Scan for the cell matching the given text and deliver its [x, y] coordinate at center. 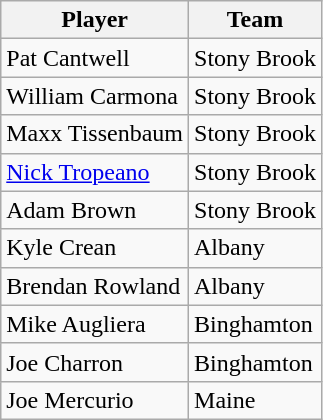
Kyle Crean [95, 248]
Brendan Rowland [95, 286]
Joe Charron [95, 362]
Player [95, 20]
Maine [256, 400]
Mike Augliera [95, 324]
William Carmona [95, 96]
Maxx Tissenbaum [95, 134]
Joe Mercurio [95, 400]
Team [256, 20]
Adam Brown [95, 210]
Nick Tropeano [95, 172]
Pat Cantwell [95, 58]
